Find where the given text appears and provide that cell's center as [x, y] coordinate. 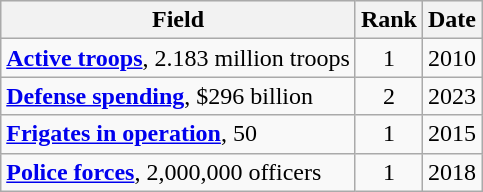
2 [388, 96]
2010 [452, 58]
Date [452, 20]
2015 [452, 134]
Rank [388, 20]
Field [178, 20]
2018 [452, 172]
Police forces, 2,000,000 officers [178, 172]
2023 [452, 96]
Frigates in operation, 50 [178, 134]
Defense spending, $296 billion [178, 96]
Active troops, 2.183 million troops [178, 58]
